Detect which cell encompasses the target text, then output its (X, Y) center coordinate. 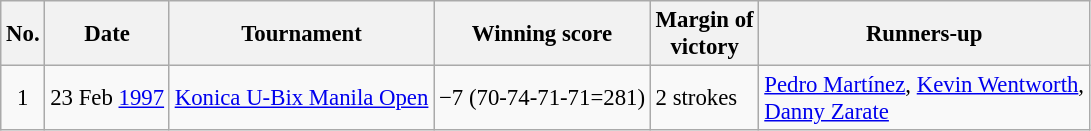
Tournament (301, 34)
Pedro Martínez, Kevin Wentworth, Danny Zarate (924, 98)
2 strokes (704, 98)
No. (23, 34)
Runners-up (924, 34)
Margin ofvictory (704, 34)
23 Feb 1997 (107, 98)
−7 (70-74-71-71=281) (542, 98)
Konica U-Bix Manila Open (301, 98)
1 (23, 98)
Winning score (542, 34)
Date (107, 34)
